Return the (x, y) coordinate for the center point of the cell that contains the specified text.  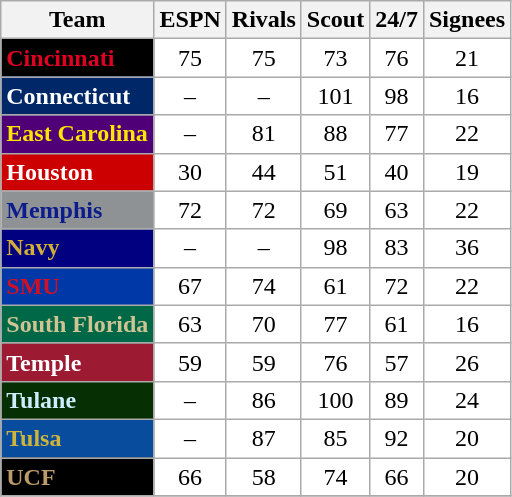
SMU (78, 286)
51 (335, 172)
Houston (78, 172)
Signees (466, 20)
East Carolina (78, 134)
Temple (78, 362)
30 (190, 172)
69 (335, 210)
89 (397, 400)
Memphis (78, 210)
81 (264, 134)
South Florida (78, 324)
92 (397, 438)
24 (466, 400)
101 (335, 96)
73 (335, 58)
83 (397, 248)
Connecticut (78, 96)
40 (397, 172)
67 (190, 286)
Scout (335, 20)
57 (397, 362)
44 (264, 172)
26 (466, 362)
100 (335, 400)
87 (264, 438)
Cincinnati (78, 58)
86 (264, 400)
Navy (78, 248)
88 (335, 134)
Tulane (78, 400)
UCF (78, 477)
Rivals (264, 20)
ESPN (190, 20)
Team (78, 20)
36 (466, 248)
19 (466, 172)
58 (264, 477)
Tulsa (78, 438)
24/7 (397, 20)
85 (335, 438)
70 (264, 324)
21 (466, 58)
